Pinpoint the cell where the given text exists, returning its (X, Y) midpoint coordinate. 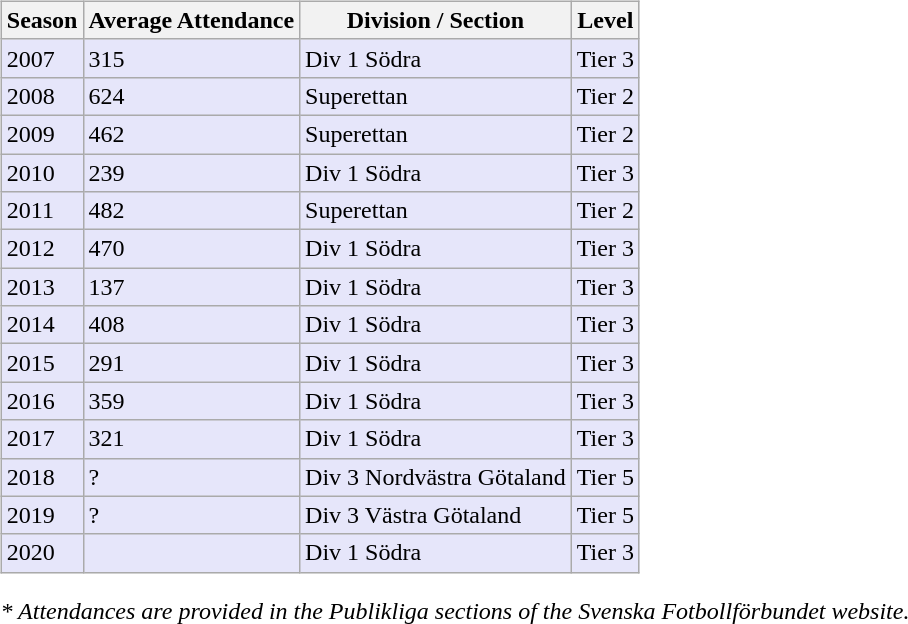
408 (192, 325)
2014 (42, 325)
Div 3 Nordvästra Götaland (436, 477)
239 (192, 173)
2018 (42, 477)
2009 (42, 134)
2008 (42, 96)
Level (605, 20)
2020 (42, 553)
291 (192, 363)
462 (192, 134)
2007 (42, 58)
2012 (42, 249)
321 (192, 439)
482 (192, 211)
Average Attendance (192, 20)
Div 3 Västra Götaland (436, 515)
137 (192, 287)
Season (42, 20)
2016 (42, 401)
2015 (42, 363)
470 (192, 249)
Division / Section (436, 20)
2011 (42, 211)
2013 (42, 287)
2010 (42, 173)
359 (192, 401)
624 (192, 96)
315 (192, 58)
2019 (42, 515)
2017 (42, 439)
